Identify which cell holds the provided text, then report its (X, Y) central coordinate. 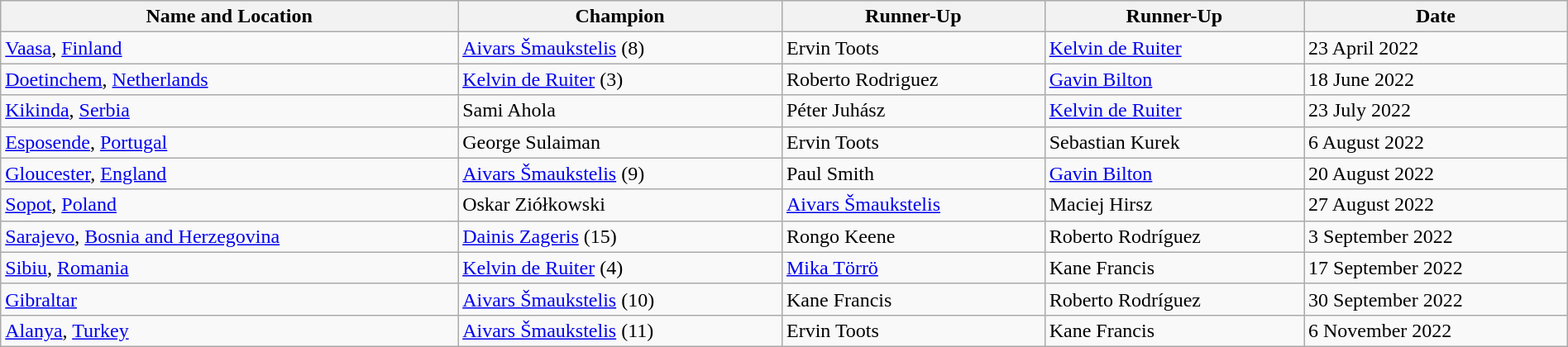
Aivars Šmaukstelis (8) (620, 48)
Péter Juhász (913, 111)
Kikinda, Serbia (230, 111)
Kelvin de Ruiter (4) (620, 268)
Paul Smith (913, 173)
27 August 2022 (1436, 205)
Name and Location (230, 17)
Sami Ahola (620, 111)
6 November 2022 (1436, 330)
30 September 2022 (1436, 299)
20 August 2022 (1436, 173)
Oskar Ziółkowski (620, 205)
Date (1436, 17)
Mika Törrö (913, 268)
Maciej Hirsz (1174, 205)
Doetinchem, Netherlands (230, 79)
Rongo Keene (913, 236)
Gloucester, England (230, 173)
18 June 2022 (1436, 79)
Vaasa, Finland (230, 48)
Sibiu, Romania (230, 268)
23 April 2022 (1436, 48)
Aivars Šmaukstelis (9) (620, 173)
Aivars Šmaukstelis (11) (620, 330)
Gibraltar (230, 299)
Alanya, Turkey (230, 330)
Sopot, Poland (230, 205)
Champion (620, 17)
6 August 2022 (1436, 142)
Aivars Šmaukstelis (10) (620, 299)
George Sulaiman (620, 142)
17 September 2022 (1436, 268)
Roberto Rodriguez (913, 79)
Sebastian Kurek (1174, 142)
3 September 2022 (1436, 236)
Aivars Šmaukstelis (913, 205)
Dainis Zageris (15) (620, 236)
Sarajevo, Bosnia and Herzegovina (230, 236)
Kelvin de Ruiter (3) (620, 79)
23 July 2022 (1436, 111)
Esposende, Portugal (230, 142)
